Capture the cell that displays the provided text and extract its [X, Y] central coordinate. 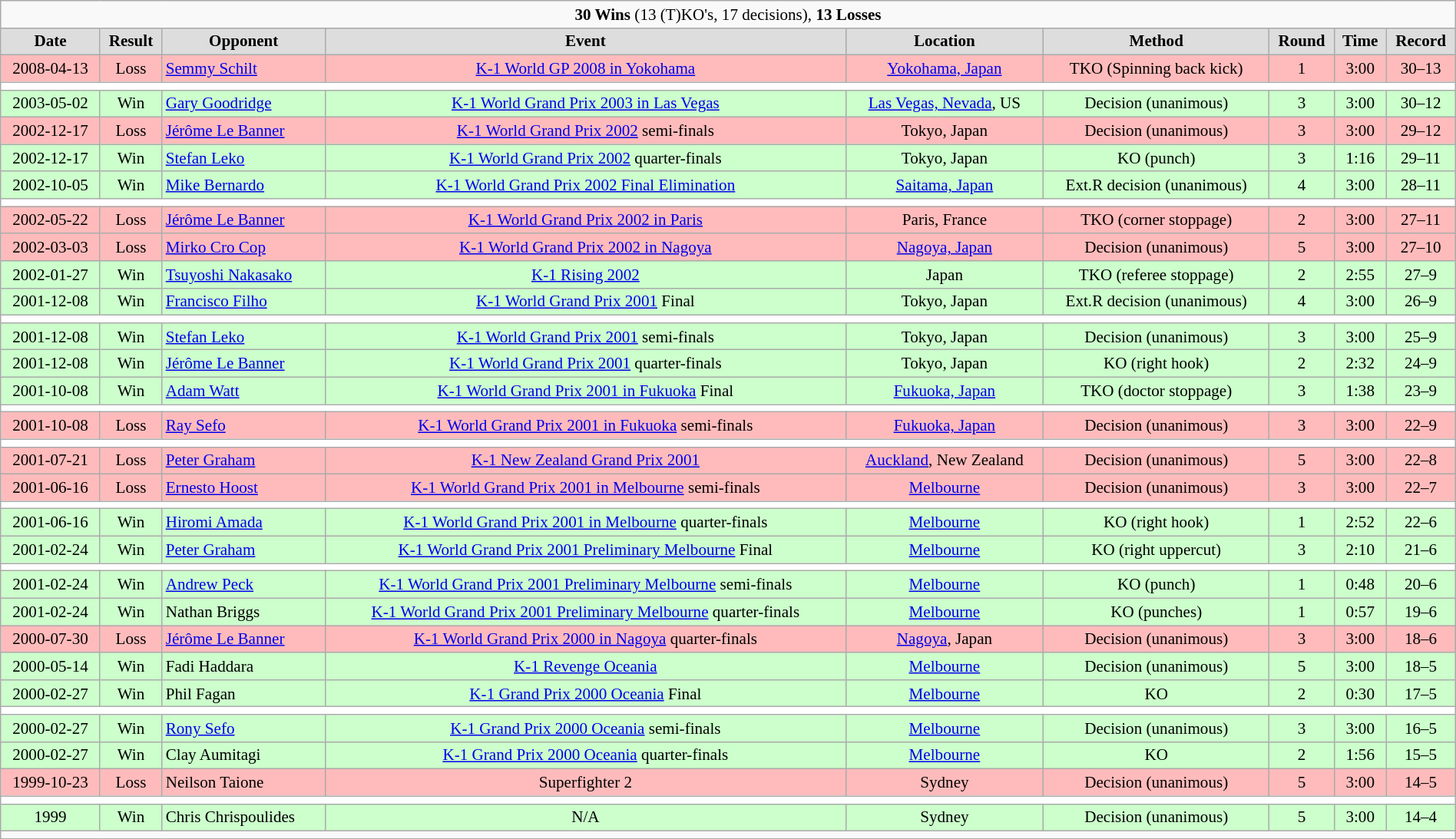
20–6 [1421, 585]
0:57 [1359, 611]
K-1 World Grand Prix 2001 semi-finals [586, 336]
Tsuyoshi Nakasako [244, 275]
2001-07-21 [51, 461]
1:56 [1359, 755]
Event [586, 41]
29–11 [1421, 158]
TKO (referee stoppage) [1157, 275]
30–12 [1421, 103]
14–5 [1421, 783]
2000-07-30 [51, 639]
15–5 [1421, 755]
18–5 [1421, 666]
Fadi Haddara [244, 666]
KO (punches) [1157, 611]
27–9 [1421, 275]
TKO (corner stoppage) [1157, 220]
24–9 [1421, 364]
Andrew Peck [244, 585]
22–8 [1421, 461]
K-1 World Grand Prix 2001 Preliminary Melbourne Final [586, 550]
Ernesto Hoost [244, 488]
18–6 [1421, 639]
0:48 [1359, 585]
22–9 [1421, 425]
Clay Aumitagi [244, 755]
2002-05-22 [51, 220]
16–5 [1421, 728]
Method [1157, 41]
K-1 World Grand Prix 2001 Final [586, 301]
Record [1421, 41]
28–11 [1421, 184]
K-1 World Grand Prix 2001 quarter-finals [586, 364]
K-1 New Zealand Grand Prix 2001 [586, 461]
Opponent [244, 41]
30–13 [1421, 69]
2:10 [1359, 550]
K-1 World Grand Prix 2001 in Melbourne quarter-finals [586, 522]
Phil Fagan [244, 692]
N/A [586, 817]
Auckland, New Zealand [945, 461]
K-1 World Grand Prix 2002 in Nagoya [586, 247]
Japan [945, 275]
Chris Chrispoulides [244, 817]
K-1 World Grand Prix 2003 in Las Vegas [586, 103]
Semmy Schilt [244, 69]
Gary Goodridge [244, 103]
Mirko Cro Cop [244, 247]
Hiromi Amada [244, 522]
14–4 [1421, 817]
2002-01-27 [51, 275]
K-1 Grand Prix 2000 Oceania Final [586, 692]
22–7 [1421, 488]
K-1 World Grand Prix 2001 in Fukuoka Final [586, 390]
21–6 [1421, 550]
0:30 [1359, 692]
27–10 [1421, 247]
K-1 World GP 2008 in Yokohama [586, 69]
K-1 Grand Prix 2000 Oceania semi-finals [586, 728]
1:16 [1359, 158]
2000-05-14 [51, 666]
Superfighter 2 [586, 783]
Ray Sefo [244, 425]
2:52 [1359, 522]
26–9 [1421, 301]
Mike Bernardo [244, 184]
Result [131, 41]
K-1 World Grand Prix 2001 Preliminary Melbourne quarter-finals [586, 611]
Saitama, Japan [945, 184]
K-1 Revenge Oceania [586, 666]
Rony Sefo [244, 728]
30 Wins (13 (T)KO's, 17 decisions), 13 Losses [728, 14]
Time [1359, 41]
25–9 [1421, 336]
2003-05-02 [51, 103]
Location [945, 41]
1999 [51, 817]
1:38 [1359, 390]
Round [1302, 41]
2:32 [1359, 364]
Yokohama, Japan [945, 69]
K-1 World Grand Prix 2002 semi-finals [586, 130]
K-1 Grand Prix 2000 Oceania quarter-finals [586, 755]
2002-03-03 [51, 247]
TKO (doctor stoppage) [1157, 390]
2008-04-13 [51, 69]
K-1 World Grand Prix 2000 in Nagoya quarter-finals [586, 639]
22–6 [1421, 522]
K-1 World Grand Prix 2002 quarter-finals [586, 158]
Francisco Filho [244, 301]
29–12 [1421, 130]
K-1 World Grand Prix 2001 in Melbourne semi-finals [586, 488]
19–6 [1421, 611]
KO (right uppercut) [1157, 550]
K-1 Rising 2002 [586, 275]
K-1 World Grand Prix 2002 Final Elimination [586, 184]
K-1 World Grand Prix 2001 in Fukuoka semi-finals [586, 425]
TKO (Spinning back kick) [1157, 69]
Paris, France [945, 220]
Neilson Taione [244, 783]
Nathan Briggs [244, 611]
23–9 [1421, 390]
2:55 [1359, 275]
2002-10-05 [51, 184]
K-1 World Grand Prix 2001 Preliminary Melbourne semi-finals [586, 585]
Las Vegas, Nevada, US [945, 103]
27–11 [1421, 220]
17–5 [1421, 692]
Date [51, 41]
1999-10-23 [51, 783]
Adam Watt [244, 390]
K-1 World Grand Prix 2002 in Paris [586, 220]
